Scan for the cell matching the given text and deliver its [X, Y] coordinate at center. 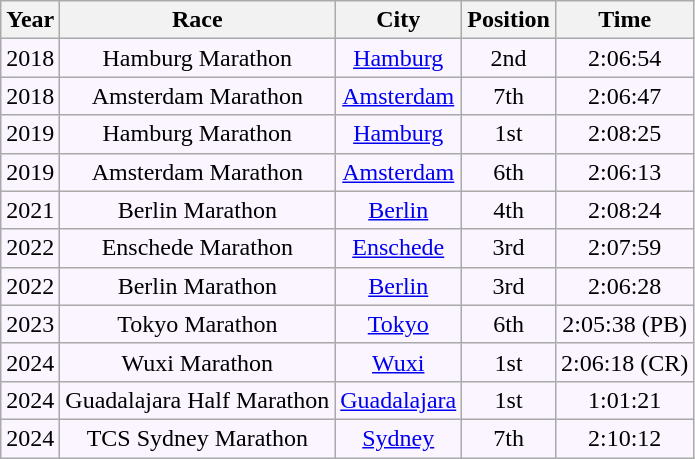
Enschede Marathon [198, 248]
4th [509, 210]
2:06:54 [624, 58]
2:06:18 (CR) [624, 362]
2:06:13 [624, 172]
2:10:12 [624, 438]
2:08:25 [624, 134]
City [398, 20]
2:08:24 [624, 210]
2:05:38 (PB) [624, 324]
2:06:28 [624, 286]
Sydney [398, 438]
Enschede [398, 248]
2021 [30, 210]
Tokyo Marathon [198, 324]
Guadalajara [398, 400]
Guadalajara Half Marathon [198, 400]
Year [30, 20]
Time [624, 20]
2:06:47 [624, 96]
Wuxi [398, 362]
Wuxi Marathon [198, 362]
2023 [30, 324]
Tokyo [398, 324]
2nd [509, 58]
TCS Sydney Marathon [198, 438]
Position [509, 20]
2:07:59 [624, 248]
Race [198, 20]
1:01:21 [624, 400]
